Capture the cell that displays the provided text and extract its [x, y] central coordinate. 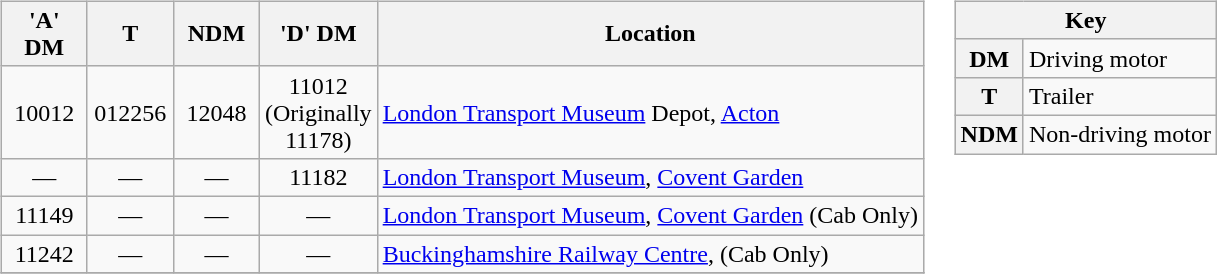
London Transport Museum, Covent Garden (Cab Only) [650, 215]
11182 [318, 177]
Buckinghamshire Railway Centre, (Cab Only) [650, 253]
10012 [44, 112]
Location [650, 34]
012256 [130, 112]
London Transport Museum Depot, Acton [650, 112]
11149 [44, 215]
'D' DM [318, 34]
'A' DM [44, 34]
Non-driving motor [1120, 134]
11012(Originally 11178) [318, 112]
London Transport Museum, Covent Garden [650, 177]
12048 [216, 112]
11242 [44, 253]
Driving motor [1120, 58]
Trailer [1120, 96]
DM [989, 58]
Key [1086, 20]
